Find where the given text appears and provide that cell's center as (x, y) coordinate. 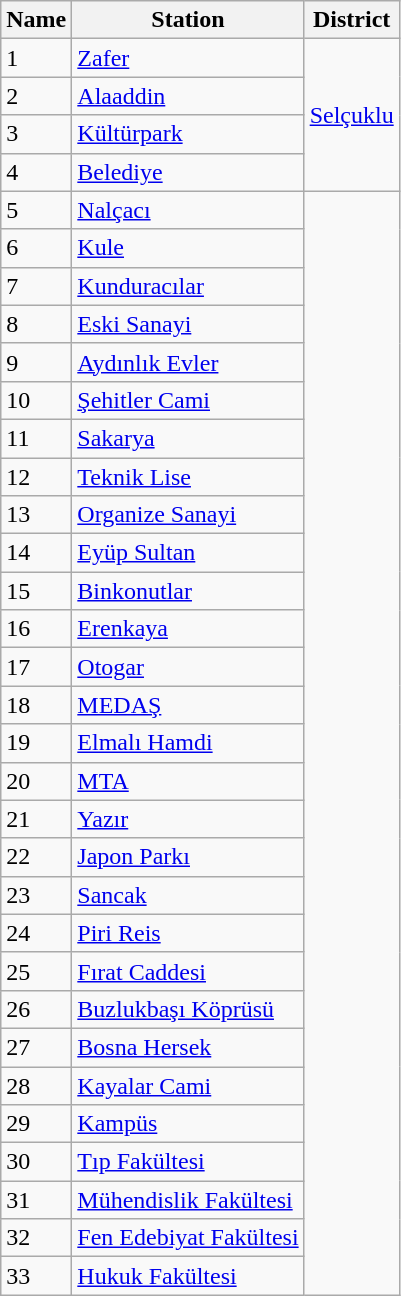
Organize Sanayi (188, 515)
21 (36, 819)
Binkonutlar (188, 591)
Station (188, 20)
28 (36, 1085)
10 (36, 400)
19 (36, 743)
Kunduracılar (188, 286)
Bosna Hersek (188, 1047)
Tıp Fakültesi (188, 1162)
Erenkaya (188, 629)
Selçuklu (352, 115)
26 (36, 1009)
8 (36, 324)
District (352, 20)
20 (36, 781)
23 (36, 895)
Teknik Lise (188, 477)
Name (36, 20)
Kampüs (188, 1124)
Eski Sanayi (188, 324)
Alaaddin (188, 96)
Otogar (188, 667)
Japon Parkı (188, 857)
MTA (188, 781)
22 (36, 857)
Buzlukbaşı Köprüsü (188, 1009)
Şehitler Cami (188, 400)
29 (36, 1124)
25 (36, 971)
16 (36, 629)
30 (36, 1162)
33 (36, 1276)
1 (36, 58)
12 (36, 477)
2 (36, 96)
Nalçacı (188, 210)
7 (36, 286)
Zafer (188, 58)
Fırat Caddesi (188, 971)
Mühendislik Fakültesi (188, 1200)
Belediye (188, 172)
MEDAŞ (188, 705)
32 (36, 1238)
Eyüp Sultan (188, 553)
Sakarya (188, 438)
31 (36, 1200)
Kültürpark (188, 134)
9 (36, 362)
24 (36, 933)
14 (36, 553)
11 (36, 438)
Piri Reis (188, 933)
17 (36, 667)
Fen Edebiyat Fakültesi (188, 1238)
27 (36, 1047)
Elmalı Hamdi (188, 743)
Sancak (188, 895)
Kayalar Cami (188, 1085)
Yazır (188, 819)
3 (36, 134)
5 (36, 210)
Hukuk Fakültesi (188, 1276)
18 (36, 705)
Kule (188, 248)
13 (36, 515)
4 (36, 172)
15 (36, 591)
Aydınlık Evler (188, 362)
6 (36, 248)
